Capture the cell that displays the provided text and extract its [x, y] central coordinate. 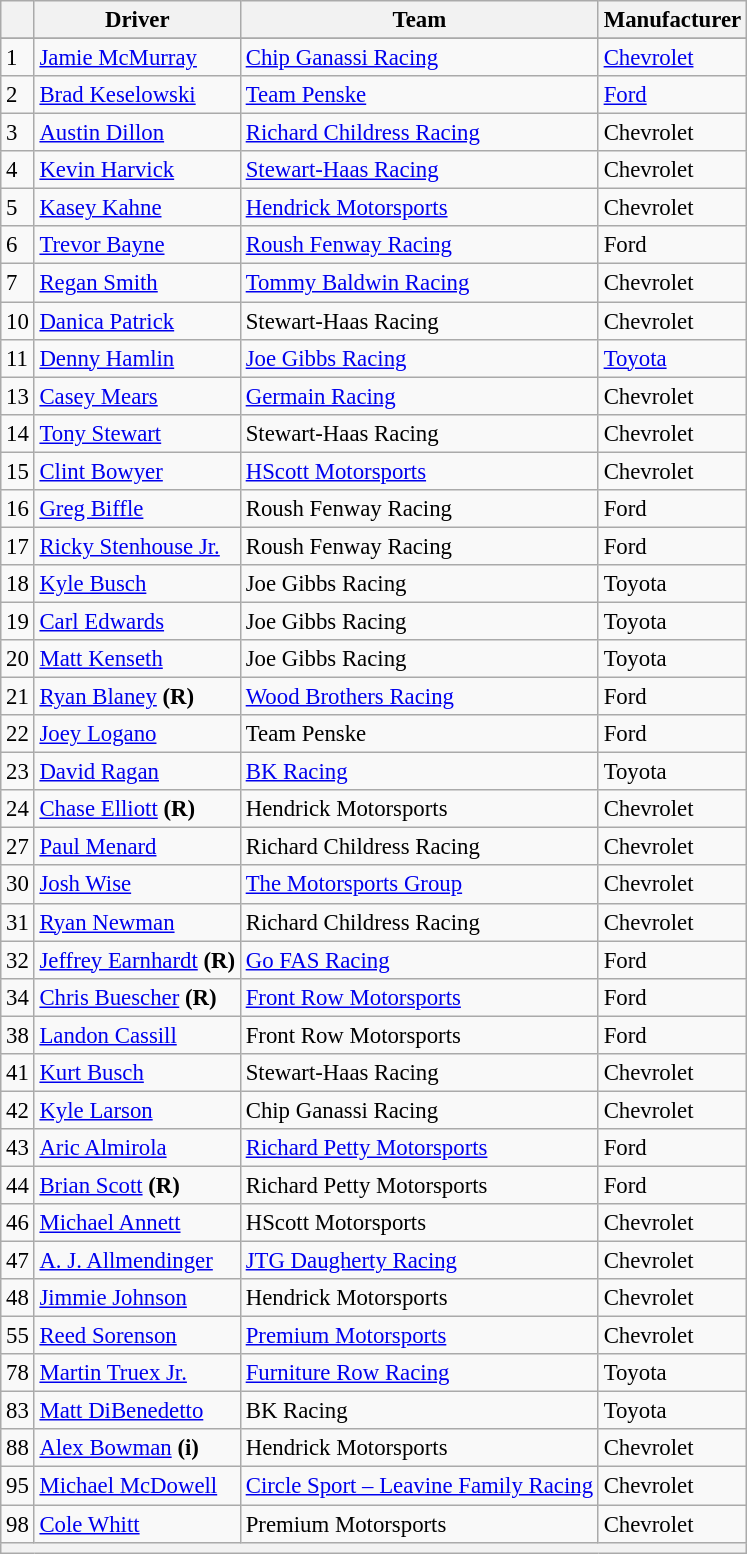
47 [18, 1261]
7 [18, 283]
31 [18, 922]
15 [18, 471]
42 [18, 1110]
27 [18, 847]
6 [18, 245]
2 [18, 95]
32 [18, 960]
Kyle Larson [137, 1110]
Regan Smith [137, 283]
78 [18, 1373]
Jimmie Johnson [137, 1298]
23 [18, 772]
Tommy Baldwin Racing [419, 283]
Chris Buescher (R) [137, 997]
88 [18, 1449]
38 [18, 1035]
The Motorsports Group [419, 885]
Tony Stewart [137, 433]
55 [18, 1336]
Chase Elliott (R) [137, 809]
Cole Whitt [137, 1524]
Matt DiBenedetto [137, 1411]
3 [18, 133]
21 [18, 697]
Kevin Harvick [137, 170]
11 [18, 358]
Furniture Row Racing [419, 1373]
10 [18, 321]
Martin Truex Jr. [137, 1373]
Team [419, 20]
95 [18, 1486]
16 [18, 509]
Kasey Kahne [137, 208]
Austin Dillon [137, 133]
41 [18, 1073]
98 [18, 1524]
Carl Edwards [137, 621]
Germain Racing [419, 396]
5 [18, 208]
Paul Menard [137, 847]
30 [18, 885]
Casey Mears [137, 396]
19 [18, 621]
Trevor Bayne [137, 245]
Matt Kenseth [137, 659]
24 [18, 809]
Michael McDowell [137, 1486]
Kyle Busch [137, 584]
Ricky Stenhouse Jr. [137, 546]
Ryan Blaney (R) [137, 697]
17 [18, 546]
4 [18, 170]
Josh Wise [137, 885]
Circle Sport – Leavine Family Racing [419, 1486]
David Ragan [137, 772]
Ryan Newman [137, 922]
A. J. Allmendinger [137, 1261]
1 [18, 58]
48 [18, 1298]
43 [18, 1148]
Joey Logano [137, 734]
Driver [137, 20]
14 [18, 433]
JTG Daugherty Racing [419, 1261]
Michael Annett [137, 1223]
Brian Scott (R) [137, 1185]
18 [18, 584]
Reed Sorenson [137, 1336]
Aric Almirola [137, 1148]
44 [18, 1185]
Jamie McMurray [137, 58]
Clint Bowyer [137, 471]
83 [18, 1411]
20 [18, 659]
Kurt Busch [137, 1073]
Landon Cassill [137, 1035]
22 [18, 734]
Greg Biffle [137, 509]
Jeffrey Earnhardt (R) [137, 960]
46 [18, 1223]
Alex Bowman (i) [137, 1449]
Manufacturer [672, 20]
34 [18, 997]
13 [18, 396]
Wood Brothers Racing [419, 697]
Danica Patrick [137, 321]
Brad Keselowski [137, 95]
Go FAS Racing [419, 960]
Denny Hamlin [137, 358]
